Provide the [x, y] coordinate of the cell's center where the given text is located.  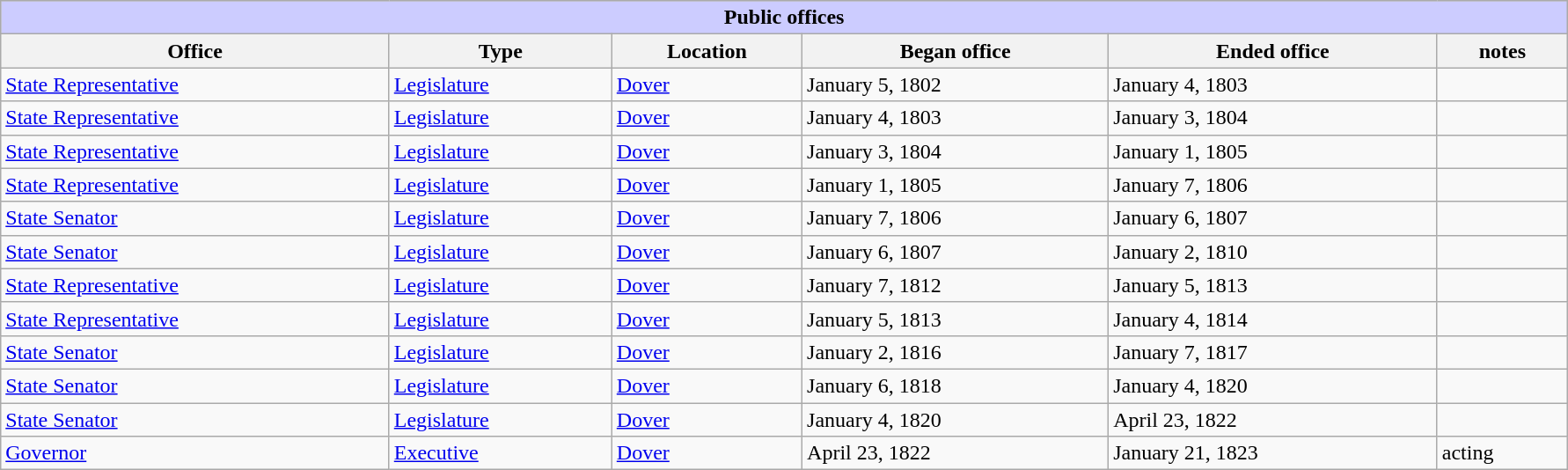
January 21, 1823 [1273, 453]
notes [1502, 51]
January 5, 1802 [956, 84]
Location [707, 51]
Governor [195, 453]
January 6, 1818 [956, 386]
Ended office [1273, 51]
Executive [500, 453]
Office [195, 51]
January 2, 1816 [956, 352]
Public offices [785, 18]
January 4, 1814 [1273, 319]
acting [1502, 453]
Type [500, 51]
January 2, 1810 [1273, 252]
Began office [956, 51]
January 7, 1817 [1273, 352]
January 7, 1812 [956, 285]
